Return the (X, Y) coordinate for the center point of the cell that contains the specified text.  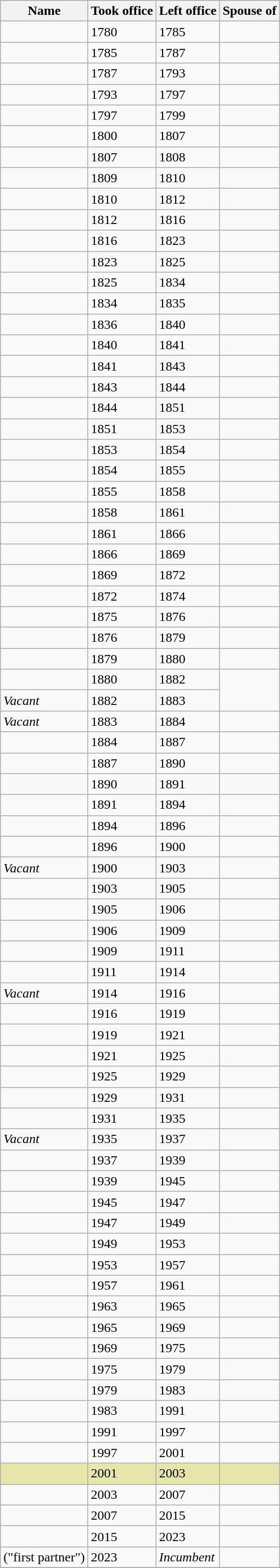
Name (44, 11)
Incumbent (188, 1557)
1800 (122, 136)
1780 (122, 32)
1875 (122, 617)
("first partner") (44, 1557)
Left office (188, 11)
1874 (188, 596)
1799 (188, 115)
1809 (122, 178)
1808 (188, 157)
1963 (122, 1307)
1835 (188, 304)
Took office (122, 11)
Spouse of (249, 11)
1961 (188, 1286)
1836 (122, 324)
